Identify which cell holds the provided text, then report its (x, y) central coordinate. 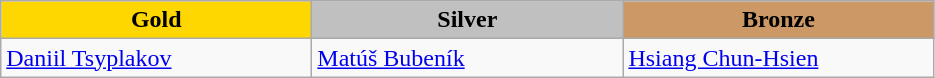
Hsiang Chun-Hsien (778, 58)
Gold (156, 20)
Daniil Tsyplakov (156, 58)
Bronze (778, 20)
Silver (468, 20)
Matúš Bubeník (468, 58)
